Search for the cell housing the specified text and yield its (X, Y) center coordinate. 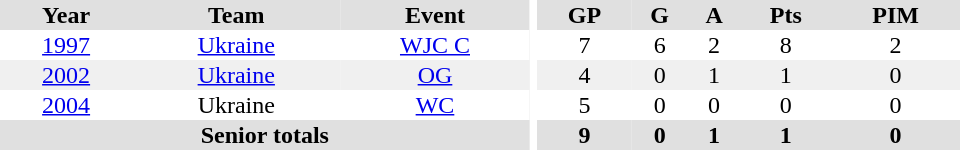
2002 (66, 75)
5 (584, 105)
9 (584, 135)
GP (584, 15)
4 (584, 75)
Event (434, 15)
7 (584, 45)
Team (236, 15)
A (714, 15)
Pts (786, 15)
WC (434, 105)
Year (66, 15)
PIM (896, 15)
6 (660, 45)
8 (786, 45)
1997 (66, 45)
2004 (66, 105)
OG (434, 75)
G (660, 15)
WJC C (434, 45)
Senior totals (265, 135)
